Identify which cell holds the provided text, then report its [X, Y] central coordinate. 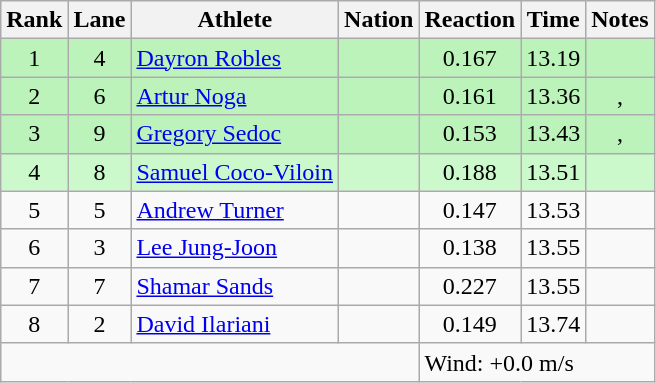
Rank [34, 20]
Shamar Sands [235, 286]
0.227 [470, 286]
13.74 [554, 324]
9 [100, 134]
13.36 [554, 96]
0.188 [470, 172]
Dayron Robles [235, 58]
13.51 [554, 172]
0.147 [470, 210]
Athlete [235, 20]
Lee Jung-Joon [235, 248]
0.167 [470, 58]
0.153 [470, 134]
13.19 [554, 58]
Wind: +0.0 m/s [536, 362]
Reaction [470, 20]
Lane [100, 20]
1 [34, 58]
Samuel Coco-Viloin [235, 172]
0.149 [470, 324]
David Ilariani [235, 324]
0.138 [470, 248]
Time [554, 20]
Nation [379, 20]
13.43 [554, 134]
Notes [620, 20]
Artur Noga [235, 96]
0.161 [470, 96]
13.53 [554, 210]
Gregory Sedoc [235, 134]
Andrew Turner [235, 210]
